Pinpoint the cell where the given text exists, returning its (x, y) midpoint coordinate. 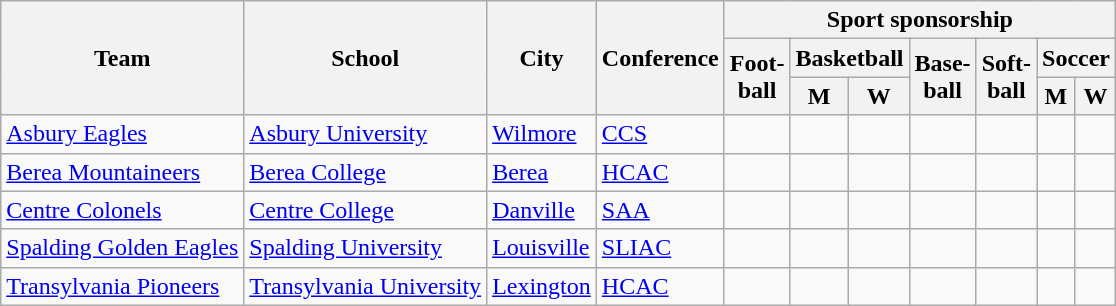
Asbury Eagles (122, 134)
City (542, 58)
School (366, 58)
SLIAC (660, 248)
Centre College (366, 210)
Transylvania Pioneers (122, 286)
CCS (660, 134)
Basketball (850, 58)
Foot-ball (757, 77)
SAA (660, 210)
Berea Mountaineers (122, 172)
Wilmore (542, 134)
Team (122, 58)
Conference (660, 58)
Base-ball (942, 77)
Lexington (542, 286)
Transylvania University (366, 286)
Soccer (1076, 58)
Louisville (542, 248)
Danville (542, 210)
Spalding Golden Eagles (122, 248)
Centre Colonels (122, 210)
Spalding University (366, 248)
Berea College (366, 172)
Berea (542, 172)
Soft-ball (1006, 77)
Sport sponsorship (920, 20)
Asbury University (366, 134)
